Find where the given text appears and provide that cell's center as (X, Y) coordinate. 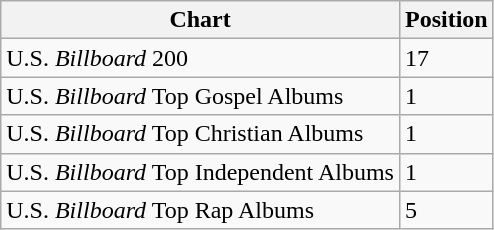
Chart (200, 20)
U.S. Billboard Top Independent Albums (200, 172)
U.S. Billboard Top Rap Albums (200, 210)
Position (446, 20)
5 (446, 210)
U.S. Billboard 200 (200, 58)
17 (446, 58)
U.S. Billboard Top Christian Albums (200, 134)
U.S. Billboard Top Gospel Albums (200, 96)
